Determine the (x, y) coordinate at the center of the cell enclosing the given text.  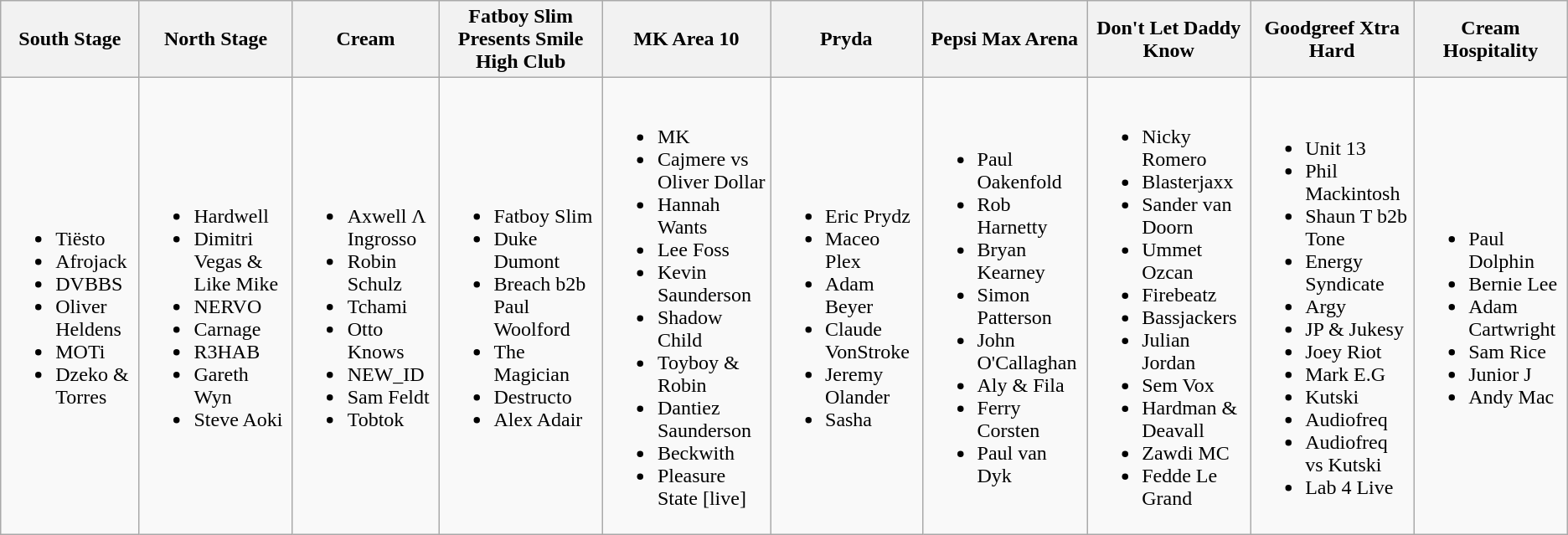
MKCajmere vs Oliver DollarHannah WantsLee FossKevin SaundersonShadow ChildToyboy & RobinDantiez SaundersonBeckwithPleasure State [live] (686, 306)
Fatboy Slim Presents Smile High Club (521, 39)
Pepsi Max Arena (1005, 39)
Cream (365, 39)
Cream Hospitality (1491, 39)
Fatboy SlimDuke DumontBreach b2b Paul WoolfordThe MagicianDestructoAlex Adair (521, 306)
Goodgreef Xtra Hard (1332, 39)
North Stage (216, 39)
HardwellDimitri Vegas & Like MikeNERVOCarnageR3HABGareth WynSteve Aoki (216, 306)
Nicky RomeroBlasterjaxxSander van DoornUmmet OzcanFirebeatzBassjackersJulian JordanSem VoxHardman & DeavallZawdi MCFedde Le Grand (1169, 306)
MK Area 10 (686, 39)
Pryda (847, 39)
TiëstoAfrojackDVBBSOliver HeldensMOTiDzeko & Torres (70, 306)
South Stage (70, 39)
Don't Let Daddy Know (1169, 39)
Paul DolphinBernie LeeAdam CartwrightSam RiceJunior JAndy Mac (1491, 306)
Eric PrydzMaceo PlexAdam BeyerClaude VonStrokeJeremy OlanderSasha (847, 306)
Unit 13Phil MackintoshShaun T b2b ToneEnergy SyndicateArgyJP & JukesyJoey RiotMark E.GKutskiAudiofreqAudiofreq vs KutskiLab 4 Live (1332, 306)
Axwell Λ IngrossoRobin SchulzTchamiOtto KnowsNEW_IDSam FeldtTobtok (365, 306)
Paul OakenfoldRob HarnettyBryan KearneySimon PattersonJohn O'CallaghanAly & FilaFerry CorstenPaul van Dyk (1005, 306)
